Provide the [X, Y] coordinate of the cell's center where the given text is located.  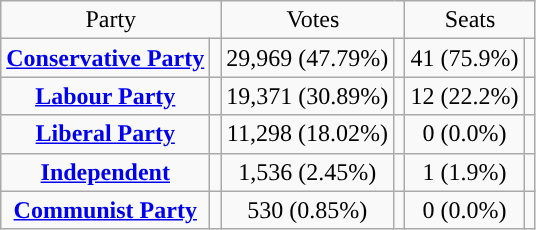
1,536 (2.45%) [308, 172]
1 (1.9%) [464, 172]
19,371 (30.89%) [308, 96]
Liberal Party [106, 134]
530 (0.85%) [308, 210]
Independent [106, 172]
Party [111, 20]
12 (22.2%) [464, 96]
Communist Party [106, 210]
Labour Party [106, 96]
Votes [313, 20]
Conservative Party [106, 58]
41 (75.9%) [464, 58]
29,969 (47.79%) [308, 58]
11,298 (18.02%) [308, 134]
Seats [470, 20]
